Detect which cell encompasses the target text, then output its (x, y) center coordinate. 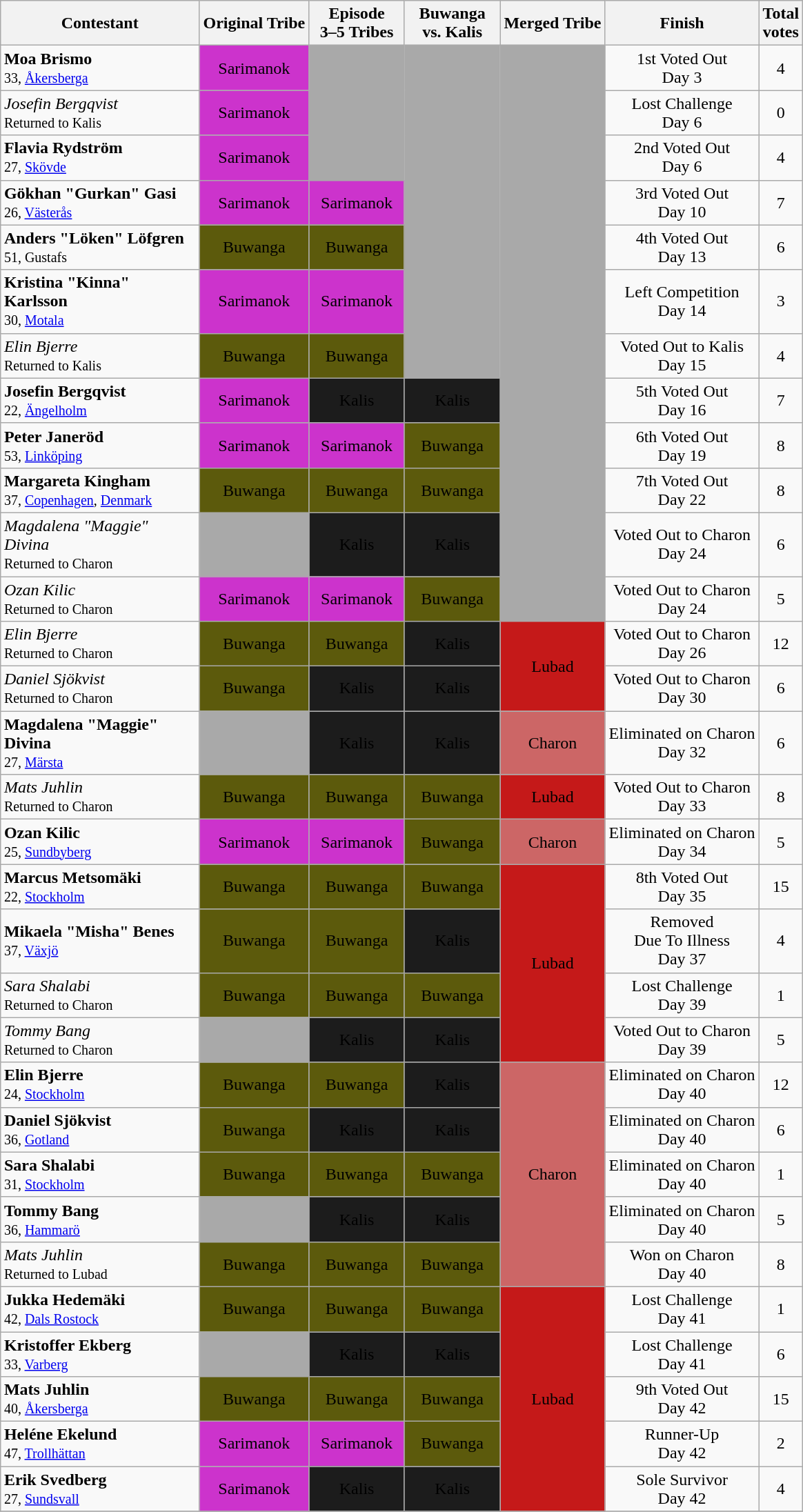
Voted Out to CharonDay 39 (682, 1040)
Elin BjerreReturned to Kalis (99, 356)
Tommy Bang36, Hammarö (99, 1220)
Eliminated on CharonDay 34 (682, 842)
Magdalena "Maggie" DivinaReturned to Charon (99, 544)
Sara Shalabi31, Stockholm (99, 1174)
5th Voted OutDay 16 (682, 400)
RemovedDue To IllnessDay 37 (682, 941)
Josefin BergqvistReturned to Kalis (99, 113)
Heléne Ekelund47, Trollhättan (99, 1444)
Kristoffer Ekberg33, Varberg (99, 1353)
Anders "Löken" Löfgren51, Gustafs (99, 247)
9th Voted OutDay 42 (682, 1399)
Lost ChallengeDay 6 (682, 113)
Tommy BangReturned to Charon (99, 1040)
Kristina "Kinna" Karlsson30, Motala (99, 301)
Daniel SjökvistReturned to Charon (99, 688)
Mats JuhlinReturned to Lubad (99, 1264)
Ozan Kilic25, Sundbyberg (99, 842)
Sara ShalabiReturned to Charon (99, 995)
Voted Out to CharonDay 30 (682, 688)
Contestant (99, 23)
Totalvotes (781, 23)
Magdalena "Maggie" Divina27, Märsta (99, 743)
Sole SurvivorDay 42 (682, 1489)
4th Voted OutDay 13 (682, 247)
2nd Voted OutDay 6 (682, 157)
Margareta Kingham37, Copenhagen, Denmark (99, 490)
Finish (682, 23)
Merged Tribe (553, 23)
Gökhan "Gurkan" Gasi26, Västerås (99, 203)
Buwangavs. Kalis (453, 23)
Eliminated on CharonDay 32 (682, 743)
Left CompetitionDay 14 (682, 301)
6th Voted OutDay 19 (682, 446)
Voted Out to CharonDay 33 (682, 797)
Ozan KilicReturned to Charon (99, 599)
Erik Svedberg27, Sundsvall (99, 1489)
Moa Brismo33, Åkersberga (99, 68)
Runner-UpDay 42 (682, 1444)
Mats Juhlin40, Åkersberga (99, 1399)
Flavia Rydström27, Skövde (99, 157)
Episode3–5 Tribes (357, 23)
8th Voted OutDay 35 (682, 887)
Mikaela "Misha" Benes37, Växjö (99, 941)
Voted Out to CharonDay 26 (682, 644)
Josefin Bergqvist22, Ängelholm (99, 400)
Elin Bjerre24, Stockholm (99, 1084)
Won on CharonDay 40 (682, 1264)
Mats JuhlinReturned to Charon (99, 797)
Original Tribe (254, 23)
Voted Out to KalisDay 15 (682, 356)
0 (781, 113)
Daniel Sjökvist36, Gotland (99, 1130)
Peter Janeröd53, Linköping (99, 446)
Jukka Hedemäki42, Dals Rostock (99, 1309)
Elin BjerreReturned to Charon (99, 644)
1st Voted OutDay 3 (682, 68)
3rd Voted OutDay 10 (682, 203)
7th Voted OutDay 22 (682, 490)
Marcus Metsomäki22, Stockholm (99, 887)
3 (781, 301)
Lost ChallengeDay 39 (682, 995)
2 (781, 1444)
